Return (X, Y) of the center of cell containing provided text 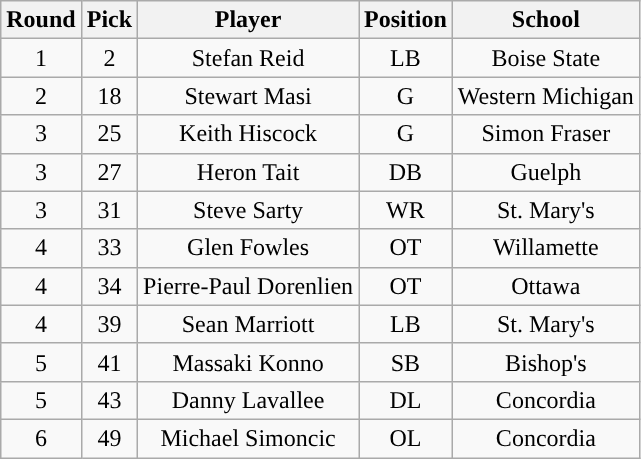
27 (109, 172)
34 (109, 286)
Heron Tait (248, 172)
Sean Marriott (248, 324)
Glen Fowles (248, 248)
Guelph (546, 172)
DB (406, 172)
Position (406, 20)
Danny Lavallee (248, 400)
Western Michigan (546, 96)
School (546, 20)
39 (109, 324)
Willamette (546, 248)
31 (109, 210)
Steve Sarty (248, 210)
SB (406, 362)
WR (406, 210)
43 (109, 400)
DL (406, 400)
Player (248, 20)
Pick (109, 20)
Pierre-Paul Dorenlien (248, 286)
Michael Simoncic (248, 438)
18 (109, 96)
25 (109, 134)
Boise State (546, 58)
6 (41, 438)
Round (41, 20)
33 (109, 248)
Ottawa (546, 286)
OL (406, 438)
41 (109, 362)
Simon Fraser (546, 134)
Keith Hiscock (248, 134)
1 (41, 58)
Stefan Reid (248, 58)
Bishop's (546, 362)
49 (109, 438)
Stewart Masi (248, 96)
Massaki Konno (248, 362)
